Return (x, y) of the center of cell containing provided text 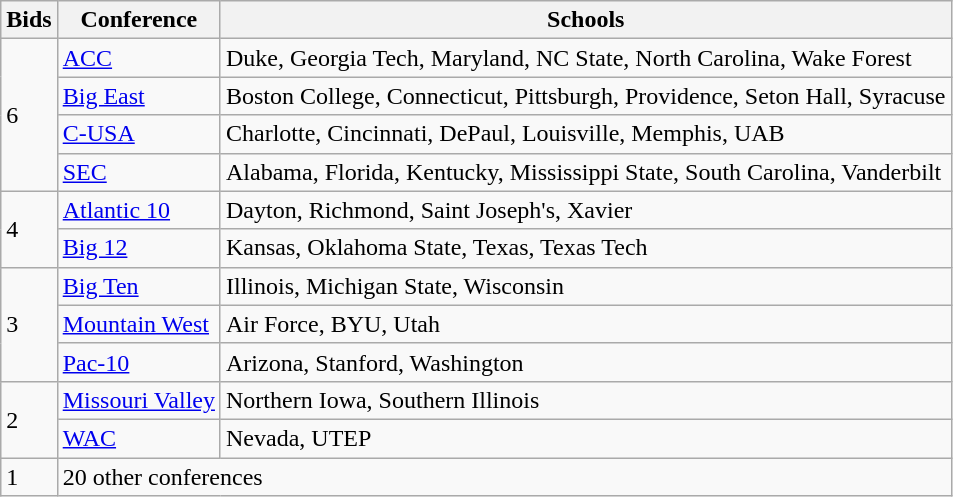
Atlantic 10 (138, 210)
6 (29, 115)
Charlotte, Cincinnati, DePaul, Louisville, Memphis, UAB (586, 134)
2 (29, 419)
Nevada, UTEP (586, 438)
SEC (138, 172)
20 other conferences (504, 477)
WAC (138, 438)
Schools (586, 20)
4 (29, 229)
Big East (138, 96)
Pac-10 (138, 362)
Missouri Valley (138, 400)
Illinois, Michigan State, Wisconsin (586, 286)
1 (29, 477)
Kansas, Oklahoma State, Texas, Texas Tech (586, 248)
ACC (138, 58)
3 (29, 324)
Bids (29, 20)
Duke, Georgia Tech, Maryland, NC State, North Carolina, Wake Forest (586, 58)
C-USA (138, 134)
Air Force, BYU, Utah (586, 324)
Northern Iowa, Southern Illinois (586, 400)
Conference (138, 20)
Big Ten (138, 286)
Dayton, Richmond, Saint Joseph's, Xavier (586, 210)
Mountain West (138, 324)
Boston College, Connecticut, Pittsburgh, Providence, Seton Hall, Syracuse (586, 96)
Arizona, Stanford, Washington (586, 362)
Alabama, Florida, Kentucky, Mississippi State, South Carolina, Vanderbilt (586, 172)
Big 12 (138, 248)
